Return [X, Y] of the center of cell containing provided text 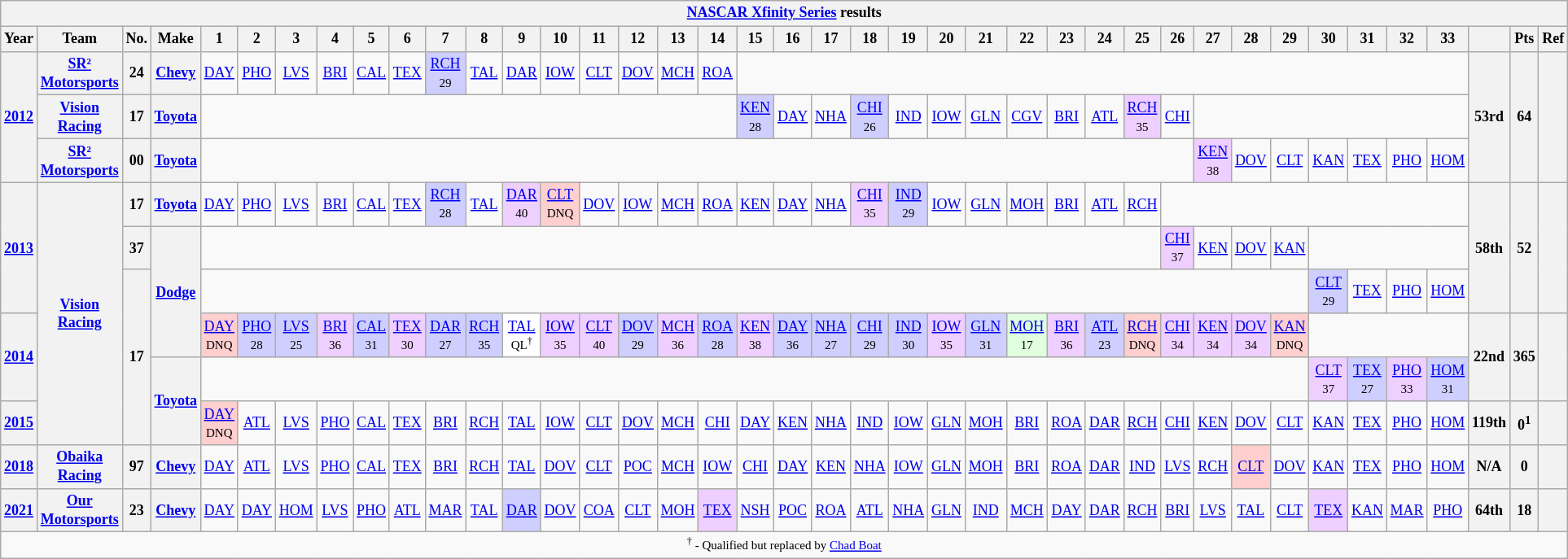
Pts [1524, 39]
LVS25 [296, 335]
2 [256, 39]
NASCAR Xfinity Series results [785, 13]
25 [1142, 39]
HOM31 [1448, 379]
DAR27 [445, 335]
19 [909, 39]
22 [1027, 39]
DOV34 [1251, 335]
CHI37 [1177, 248]
Team [80, 39]
CHI29 [869, 335]
Make [176, 39]
10 [560, 39]
PHO33 [1407, 379]
9 [521, 39]
01 [1524, 423]
7 [445, 39]
TEX30 [407, 335]
TEX27 [1368, 379]
DAY36 [793, 335]
2021 [20, 510]
NHA27 [831, 335]
20 [947, 39]
NSH [756, 510]
31 [1368, 39]
Our Motorsports [80, 510]
27 [1213, 39]
26 [1177, 39]
GLN31 [985, 335]
64 [1524, 117]
Obaika Racing [80, 467]
CLT40 [599, 335]
CLT29 [1329, 291]
RCH29 [445, 73]
DOV29 [638, 335]
1 [219, 39]
37 [137, 248]
0 [1524, 467]
CHI35 [869, 204]
IND30 [909, 335]
ROA28 [718, 335]
KEN28 [756, 117]
MCH36 [677, 335]
32 [1407, 39]
00 [137, 160]
ATL23 [1104, 335]
15 [756, 39]
8 [484, 39]
DAR40 [521, 204]
KANDNQ [1290, 335]
2018 [20, 467]
2012 [20, 117]
CHI26 [869, 117]
11 [599, 39]
CLT37 [1329, 379]
97 [137, 467]
CHI34 [1177, 335]
30 [1329, 39]
2015 [20, 423]
119th [1490, 423]
TALQL† [521, 335]
2014 [20, 357]
33 [1448, 39]
† - Qualified but replaced by Chad Boat [785, 545]
13 [677, 39]
COA [599, 510]
2013 [20, 247]
CAL31 [371, 335]
58th [1490, 247]
6 [407, 39]
RCHDNQ [1142, 335]
MOH17 [1027, 335]
CLTDNQ [560, 204]
RCH28 [445, 204]
28 [1251, 39]
Ref [1553, 39]
No. [137, 39]
Dodge [176, 292]
64th [1490, 510]
14 [718, 39]
16 [793, 39]
365 [1524, 357]
IND29 [909, 204]
53rd [1490, 117]
Year [20, 39]
21 [985, 39]
29 [1290, 39]
52 [1524, 247]
5 [371, 39]
4 [335, 39]
KEN34 [1213, 335]
12 [638, 39]
N/A [1490, 467]
3 [296, 39]
PHO28 [256, 335]
22nd [1490, 357]
CGV [1027, 117]
